Pinpoint the cell where the given text exists, returning its [X, Y] midpoint coordinate. 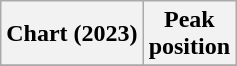
Peakposition [189, 34]
Chart (2023) [72, 34]
